For the text-containing cell, return its midpoint in [x, y] coordinate format. 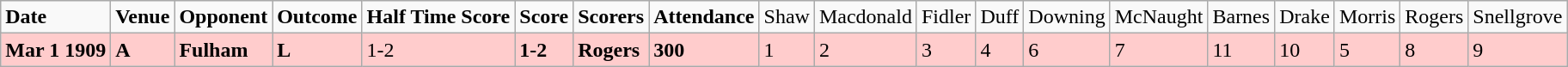
Venue [143, 17]
Downing [1067, 17]
10 [1305, 50]
Score [544, 17]
11 [1241, 50]
Barnes [1241, 17]
Morris [1367, 17]
Attendance [704, 17]
Shaw [787, 17]
1 [787, 50]
Macdonald [865, 17]
Fidler [946, 17]
9 [1518, 50]
5 [1367, 50]
Fulham [224, 50]
Duff [1000, 17]
Opponent [224, 17]
Half Time Score [438, 17]
Snellgrove [1518, 17]
Mar 1 1909 [56, 50]
Outcome [317, 17]
4 [1000, 50]
Drake [1305, 17]
McNaught [1159, 17]
2 [865, 50]
A [143, 50]
L [317, 50]
3 [946, 50]
300 [704, 50]
6 [1067, 50]
7 [1159, 50]
8 [1434, 50]
Date [56, 17]
Scorers [611, 17]
